Pinpoint the cell where the given text exists, returning its (X, Y) midpoint coordinate. 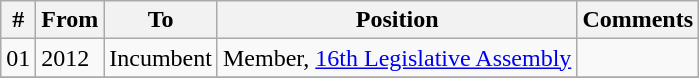
From (70, 20)
# (18, 20)
Comments (638, 20)
Incumbent (161, 58)
2012 (70, 58)
Member, 16th Legislative Assembly (396, 58)
To (161, 20)
Position (396, 20)
01 (18, 58)
